Capture the cell that displays the provided text and extract its (X, Y) central coordinate. 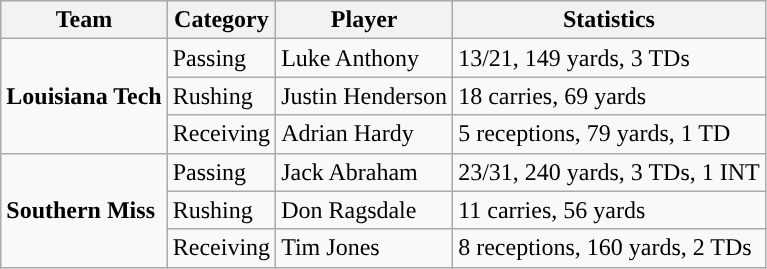
13/21, 149 yards, 3 TDs (610, 58)
Justin Henderson (364, 96)
Category (221, 20)
Louisiana Tech (84, 96)
Tim Jones (364, 248)
23/31, 240 yards, 3 TDs, 1 INT (610, 172)
Adrian Hardy (364, 134)
11 carries, 56 yards (610, 210)
Jack Abraham (364, 172)
Statistics (610, 20)
8 receptions, 160 yards, 2 TDs (610, 248)
Team (84, 20)
18 carries, 69 yards (610, 96)
Luke Anthony (364, 58)
Southern Miss (84, 210)
Player (364, 20)
5 receptions, 79 yards, 1 TD (610, 134)
Don Ragsdale (364, 210)
